Locate the cell with the specified text and output its [X, Y] center coordinate. 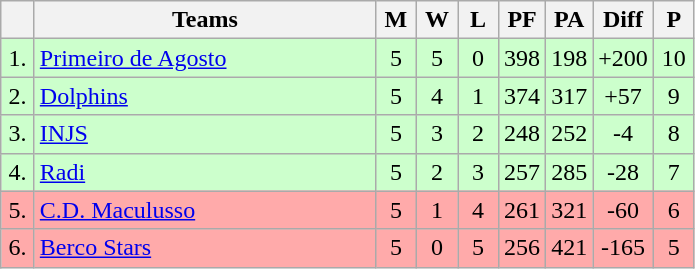
256 [522, 248]
Teams [204, 20]
PA [570, 20]
6. [18, 248]
+57 [624, 96]
248 [522, 134]
321 [570, 210]
Radi [204, 172]
M [396, 20]
374 [522, 96]
-60 [624, 210]
1. [18, 58]
2. [18, 96]
285 [570, 172]
Diff [624, 20]
6 [674, 210]
Primeiro de Agosto [204, 58]
7 [674, 172]
P [674, 20]
198 [570, 58]
-165 [624, 248]
-28 [624, 172]
3. [18, 134]
-4 [624, 134]
10 [674, 58]
261 [522, 210]
W [436, 20]
+200 [624, 58]
4. [18, 172]
8 [674, 134]
PF [522, 20]
5. [18, 210]
Dolphins [204, 96]
398 [522, 58]
L [478, 20]
421 [570, 248]
257 [522, 172]
317 [570, 96]
9 [674, 96]
Berco Stars [204, 248]
C.D. Maculusso [204, 210]
252 [570, 134]
INJS [204, 134]
